Search for the cell housing the specified text and yield its [X, Y] center coordinate. 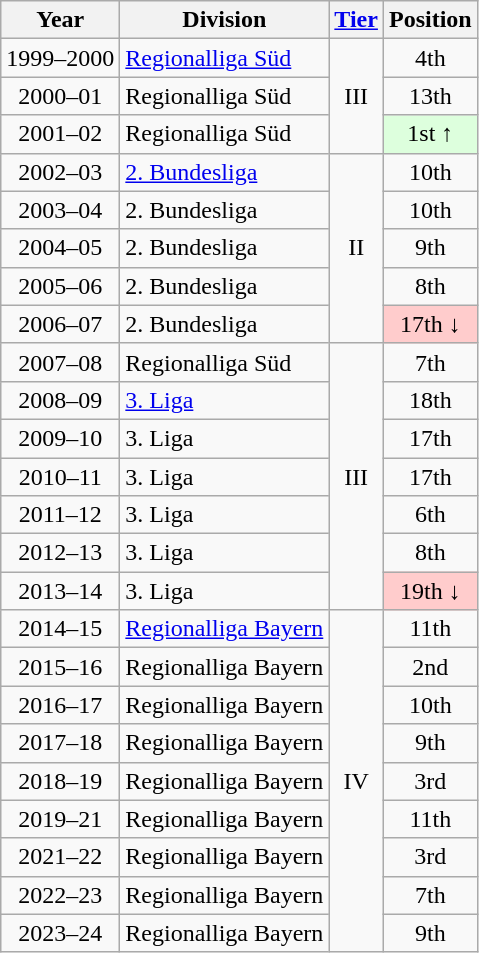
Division [224, 20]
2nd [430, 667]
2023–24 [60, 933]
Year [60, 20]
2002–03 [60, 172]
2006–07 [60, 324]
2003–04 [60, 210]
2015–16 [60, 667]
II [356, 248]
2007–08 [60, 362]
18th [430, 400]
17th ↓ [430, 324]
4th [430, 58]
2011–12 [60, 515]
19th ↓ [430, 591]
2022–23 [60, 895]
2005–06 [60, 286]
6th [430, 515]
Tier [356, 20]
2013–14 [60, 591]
2004–05 [60, 248]
13th [430, 96]
2008–09 [60, 400]
2017–18 [60, 743]
2009–10 [60, 438]
2010–11 [60, 477]
2018–19 [60, 781]
2016–17 [60, 705]
1st ↑ [430, 134]
2012–13 [60, 553]
2001–02 [60, 134]
2014–15 [60, 629]
IV [356, 782]
1999–2000 [60, 58]
Position [430, 20]
2019–21 [60, 819]
2000–01 [60, 96]
2021–22 [60, 857]
